Capture the cell that displays the provided text and extract its (x, y) central coordinate. 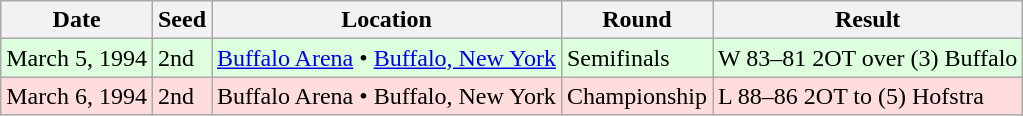
W 83–81 2OT over (3) Buffalo (867, 58)
Date (77, 20)
Championship (636, 96)
Semifinals (636, 58)
March 5, 1994 (77, 58)
March 6, 1994 (77, 96)
L 88–86 2OT to (5) Hofstra (867, 96)
Result (867, 20)
Seed (182, 20)
Location (387, 20)
Round (636, 20)
